Find where the given text appears and provide that cell's center as (X, Y) coordinate. 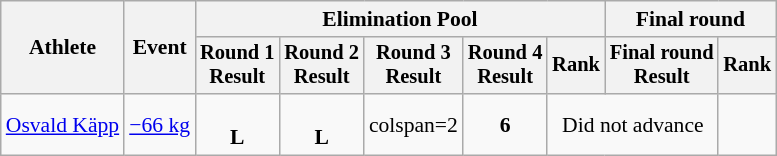
Elimination Pool (400, 19)
6 (505, 124)
Osvald Käpp (62, 124)
colspan=2 (414, 124)
Did not advance (632, 124)
Round 2Result (321, 66)
Round 4Result (505, 66)
Final roundResult (662, 66)
Round 1Result (237, 66)
Final round (690, 19)
Athlete (62, 48)
Event (160, 48)
−66 kg (160, 124)
Round 3Result (414, 66)
